Output the (x, y) coordinate of the center of the cell containing the given text.  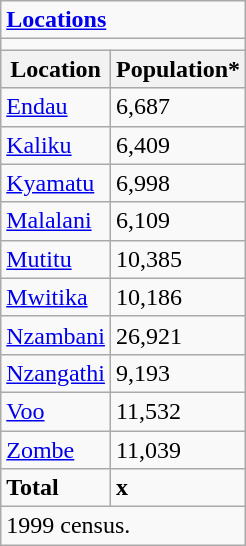
Location (56, 69)
10,186 (178, 297)
Population* (178, 69)
Nzambani (56, 335)
Nzangathi (56, 373)
Kaliku (56, 145)
Mutitu (56, 259)
Mwitika (56, 297)
6,687 (178, 107)
11,039 (178, 449)
Endau (56, 107)
Zombe (56, 449)
10,385 (178, 259)
Total (56, 488)
Voo (56, 411)
6,409 (178, 145)
6,109 (178, 221)
9,193 (178, 373)
1999 census. (124, 526)
Kyamatu (56, 183)
Locations (124, 20)
x (178, 488)
6,998 (178, 183)
26,921 (178, 335)
11,532 (178, 411)
Malalani (56, 221)
